For the text-containing cell, return its midpoint in (x, y) coordinate format. 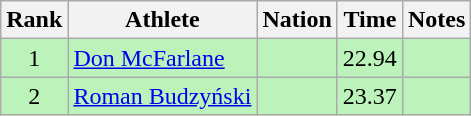
Notes (436, 20)
Don McFarlane (162, 58)
Nation (297, 20)
22.94 (370, 58)
2 (34, 96)
Roman Budzyński (162, 96)
Rank (34, 20)
1 (34, 58)
23.37 (370, 96)
Time (370, 20)
Athlete (162, 20)
